Detect which cell encompasses the target text, then output its [X, Y] center coordinate. 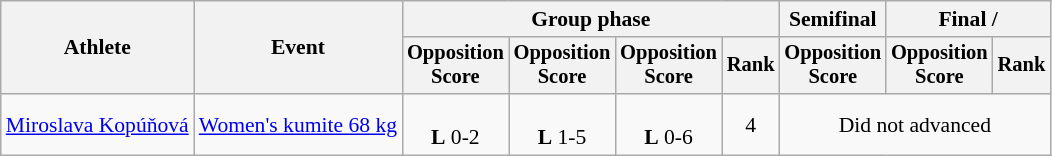
Miroslava Kopúňová [98, 124]
L 1-5 [562, 124]
Group phase [590, 19]
L 0-2 [456, 124]
Semifinal [832, 19]
L 0-6 [668, 124]
Women's kumite 68 kg [298, 124]
Did not advanced [914, 124]
4 [751, 124]
Final / [968, 19]
Event [298, 48]
Athlete [98, 48]
